Pinpoint the cell where the given text exists, returning its [x, y] midpoint coordinate. 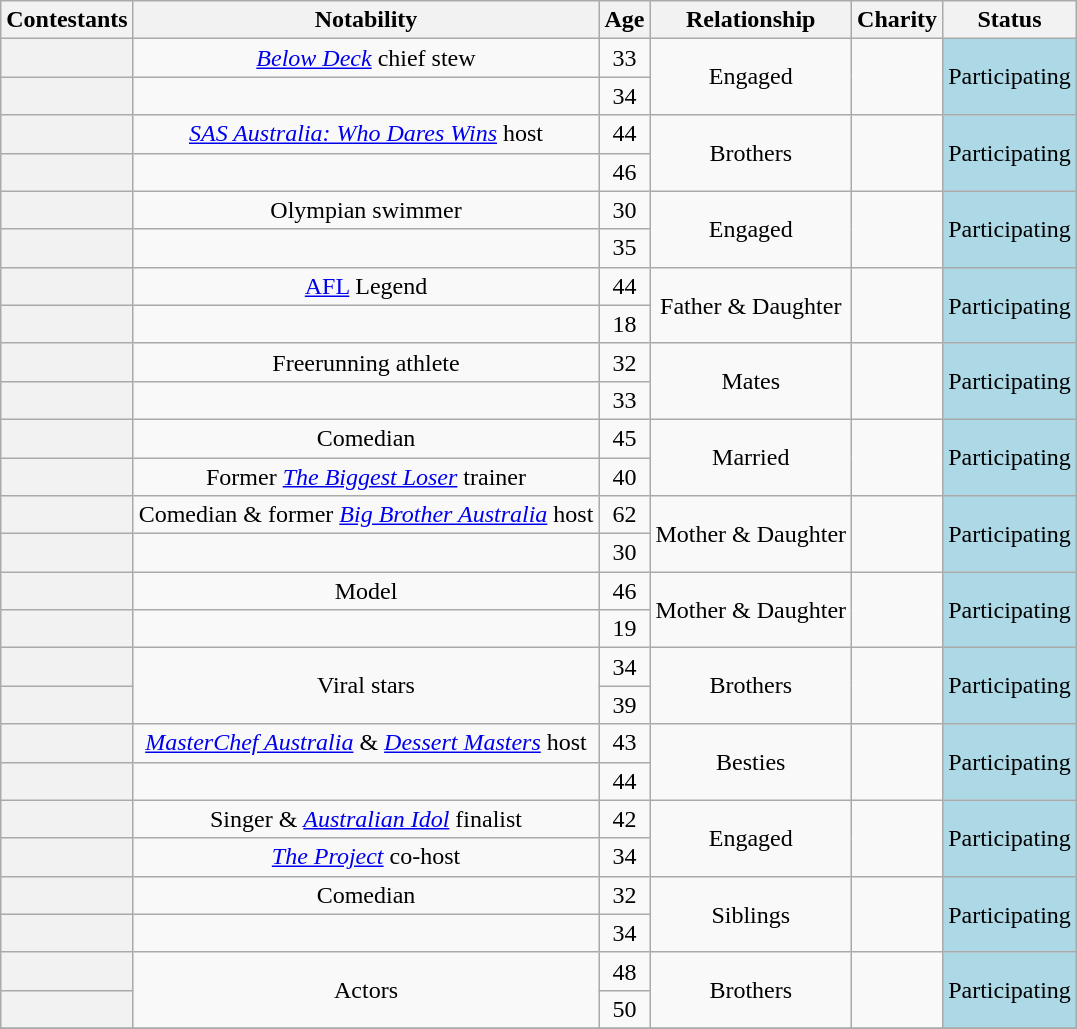
Singer & Australian Idol finalist [366, 819]
Father & Daughter [751, 305]
50 [624, 1009]
Siblings [751, 914]
45 [624, 438]
Relationship [751, 20]
40 [624, 477]
Married [751, 457]
Actors [366, 990]
MasterChef Australia & Dessert Masters host [366, 743]
43 [624, 743]
SAS Australia: Who Dares Wins host [366, 134]
Besties [751, 762]
The Project co-host [366, 857]
Contestants [67, 20]
AFL Legend [366, 286]
Mates [751, 381]
Age [624, 20]
Below Deck chief stew [366, 58]
35 [624, 248]
Notability [366, 20]
Status [1010, 20]
42 [624, 819]
19 [624, 629]
48 [624, 971]
Former The Biggest Loser trainer [366, 477]
Comedian & former Big Brother Australia host [366, 515]
Charity [898, 20]
39 [624, 705]
18 [624, 324]
Viral stars [366, 686]
Freerunning athlete [366, 362]
62 [624, 515]
Model [366, 591]
Olympian swimmer [366, 210]
